Extract the [X, Y] coordinate from the center of the cell holding the provided text.  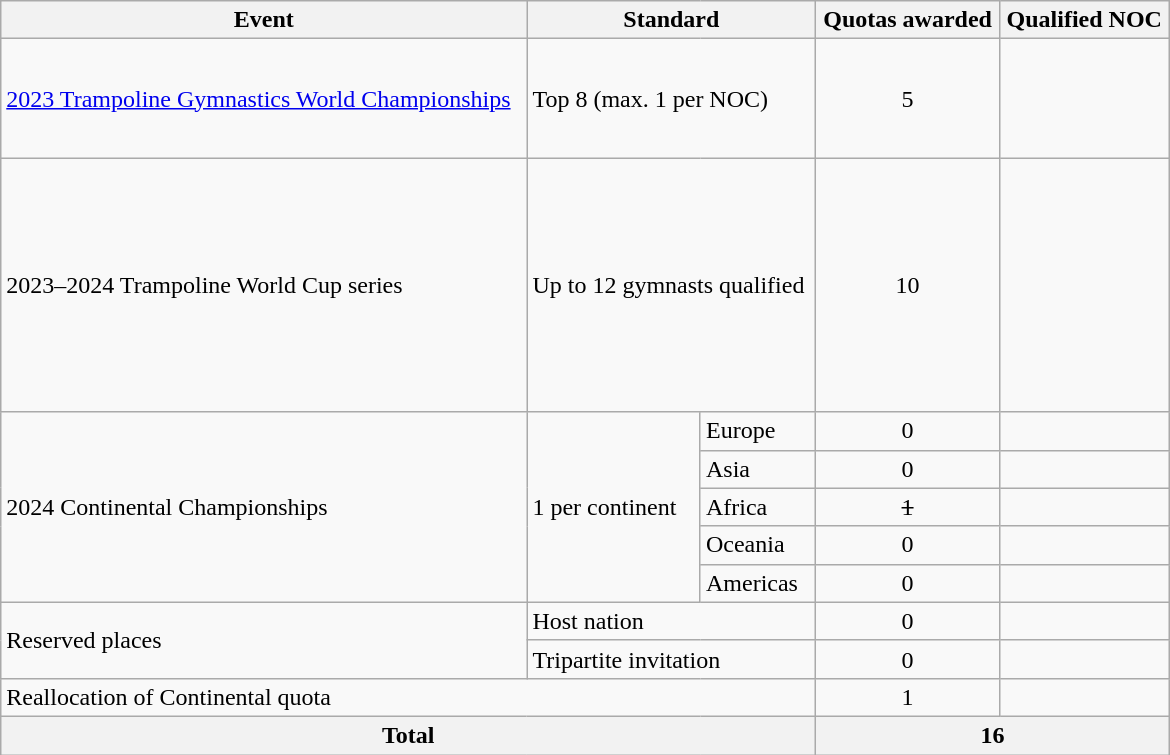
Tripartite invitation [672, 659]
Host nation [672, 621]
16 [992, 735]
Reallocation of Continental quota [408, 697]
Top 8 (max. 1 per NOC) [672, 98]
Europe [758, 431]
Africa [758, 507]
Total [408, 735]
2023–2024 Trampoline World Cup series [264, 285]
1 per continent [614, 507]
10 [908, 285]
2023 Trampoline Gymnastics World Championships [264, 98]
Oceania [758, 545]
Qualified NOC [1084, 20]
Asia [758, 469]
Up to 12 gymnasts qualified [672, 285]
Quotas awarded [908, 20]
Event [264, 20]
2024 Continental Championships [264, 507]
Standard [672, 20]
Americas [758, 583]
5 [908, 98]
Reserved places [264, 640]
